Find where the given text appears and provide that cell's center as (x, y) coordinate. 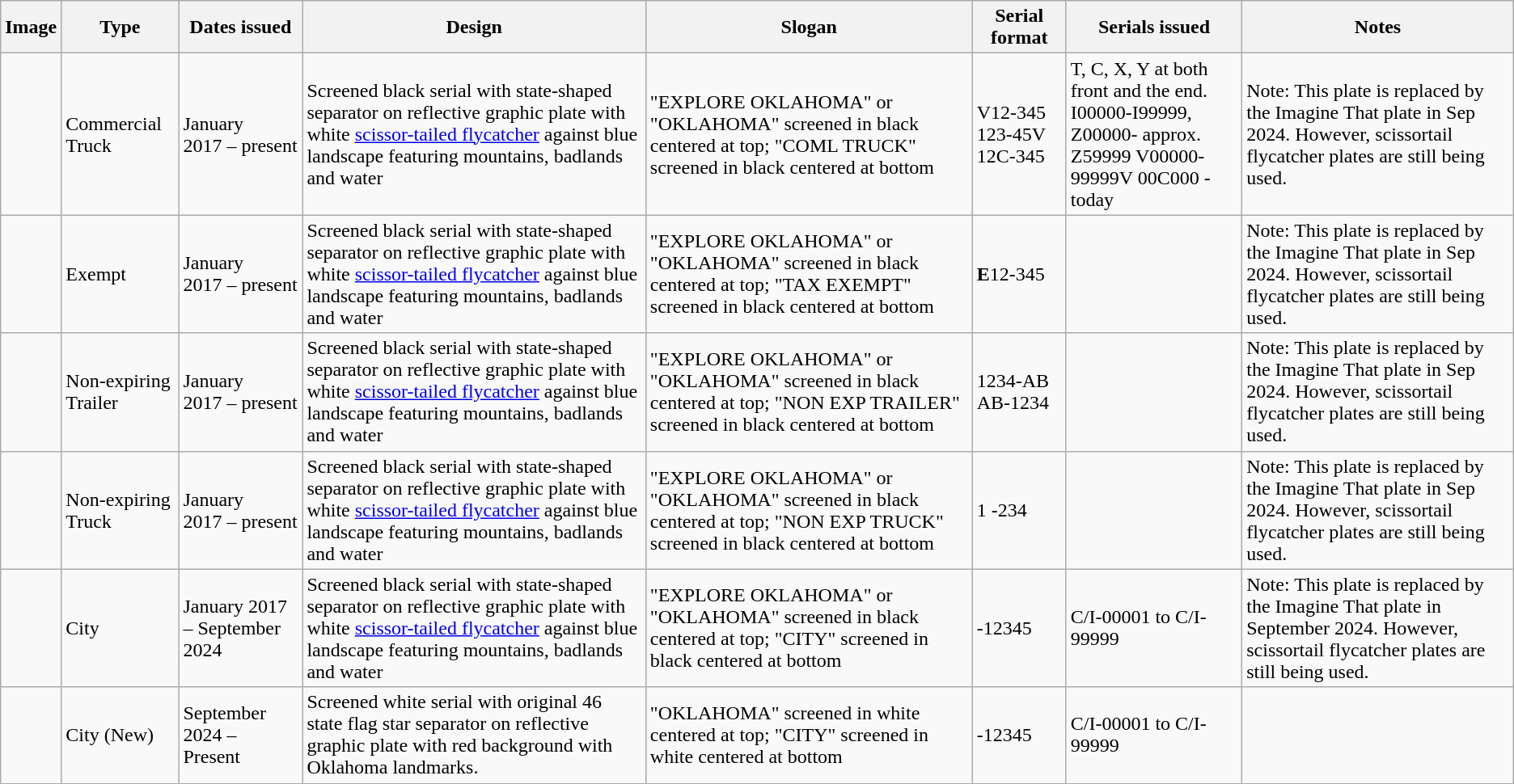
September 2024 – Present (241, 736)
Note: This plate is replaced by the Imagine That plate in September 2024. However, scissortail flycatcher plates are still being used. (1378, 628)
Exempt (120, 274)
City (120, 628)
January 2017 – September 2024 (241, 628)
Non-expiring Trailer (120, 392)
1 -234 (1019, 510)
Slogan (809, 27)
T, C, X, Y at both front and the end.I00000-I99999, Z00000- approx. Z59999 V00000-99999V 00C000 - today (1154, 134)
Serial format (1019, 27)
1234-ABAB-1234 (1019, 392)
V12-345123-45V12C-345 (1019, 134)
"EXPLORE OKLAHOMA" or "OKLAHOMA" screened in black centered at top; "NON EXP TRAILER" screened in black centered at bottom (809, 392)
City (New) (120, 736)
"EXPLORE OKLAHOMA" or "OKLAHOMA" screened in black centered at top; "TAX EXEMPT" screened in black centered at bottom (809, 274)
Commercial Truck (120, 134)
Dates issued (241, 27)
Notes (1378, 27)
"OKLAHOMA" screened in white centered at top; "CITY" screened in white centered at bottom (809, 736)
Image (31, 27)
Non-expiring Truck (120, 510)
Type (120, 27)
"EXPLORE OKLAHOMA" or "OKLAHOMA" screened in black centered at top; "CITY" screened in black centered at bottom (809, 628)
Screened white serial with original 46 state flag star separator on reflective graphic plate with red background with Oklahoma landmarks. (474, 736)
Design (474, 27)
"EXPLORE OKLAHOMA" or "OKLAHOMA" screened in black centered at top; "NON EXP TRUCK" screened in black centered at bottom (809, 510)
"EXPLORE OKLAHOMA" or "OKLAHOMA" screened in black centered at top; "COML TRUCK" screened in black centered at bottom (809, 134)
Serials issued (1154, 27)
E12-345 (1019, 274)
